From the cell containing the given text, extract its center point as (x, y) coordinate. 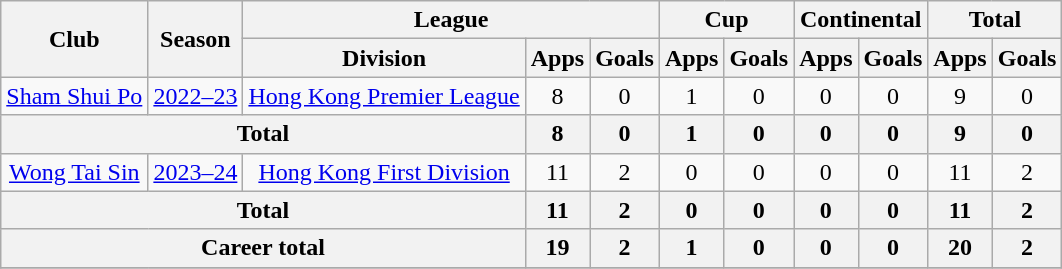
Cup (726, 20)
2023–24 (196, 172)
Career total (263, 248)
Continental (861, 20)
Wong Tai Sin (74, 172)
Hong Kong Premier League (384, 96)
Division (384, 58)
Hong Kong First Division (384, 172)
Season (196, 39)
League (452, 20)
Sham Shui Po (74, 96)
19 (557, 248)
20 (960, 248)
Club (74, 39)
2022–23 (196, 96)
